Scan for the cell matching the given text and deliver its (x, y) coordinate at center. 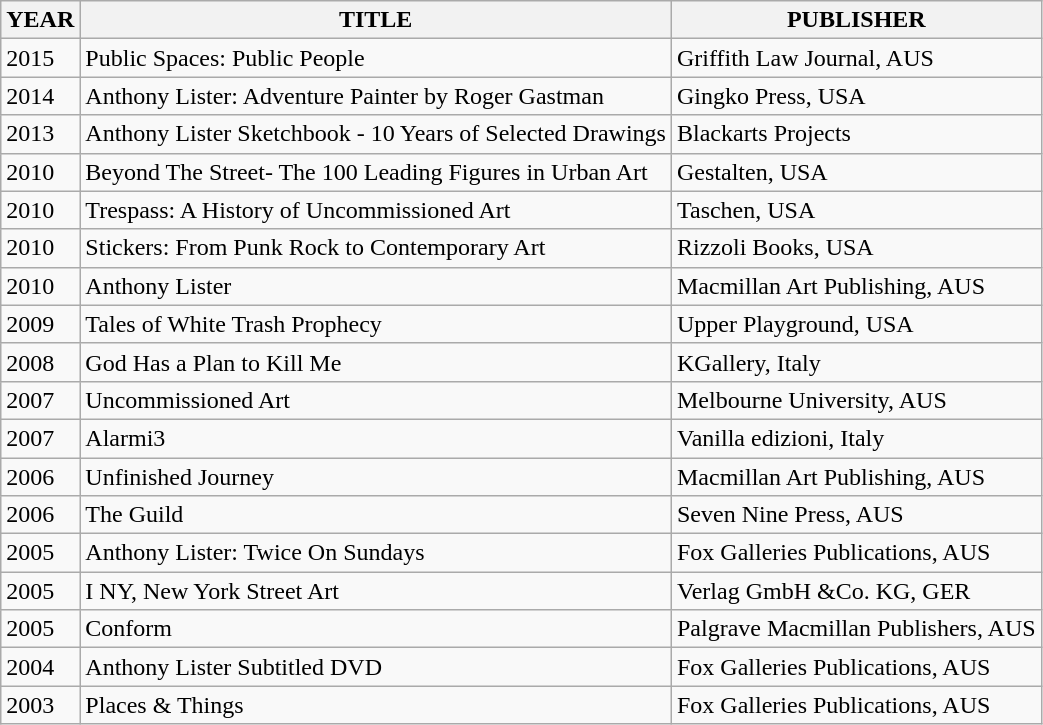
Upper Playground, USA (856, 324)
Gestalten, USA (856, 172)
2003 (40, 705)
Unfinished Journey (376, 477)
Taschen, USA (856, 210)
Vanilla edizioni, Italy (856, 438)
I NY, New York Street Art (376, 591)
Anthony Lister: Twice On Sundays (376, 553)
YEAR (40, 20)
TITLE (376, 20)
Beyond The Street- The 100 Leading Figures in Urban Art (376, 172)
KGallery, Italy (856, 362)
2015 (40, 58)
The Guild (376, 515)
Gingko Press, USA (856, 96)
Places & Things (376, 705)
2013 (40, 134)
PUBLISHER (856, 20)
Uncommissioned Art (376, 400)
Melbourne University, AUS (856, 400)
Anthony Lister (376, 286)
Blackarts Projects (856, 134)
Rizzoli Books, USA (856, 248)
Alarmi3 (376, 438)
Griffith Law Journal, AUS (856, 58)
Stickers: From Punk Rock to Contemporary Art (376, 248)
Anthony Lister Subtitled DVD (376, 667)
Public Spaces: Public People (376, 58)
Seven Nine Press, AUS (856, 515)
Anthony Lister: Adventure Painter by Roger Gastman (376, 96)
2014 (40, 96)
2008 (40, 362)
Palgrave Macmillan Publishers, AUS (856, 629)
Conform (376, 629)
Trespass: A History of Uncommissioned Art (376, 210)
Anthony Lister Sketchbook - 10 Years of Selected Drawings (376, 134)
2009 (40, 324)
God Has a Plan to Kill Me (376, 362)
2004 (40, 667)
Tales of White Trash Prophecy (376, 324)
Verlag GmbH &Co. KG, GER (856, 591)
